Return (X, Y) of the center of cell containing provided text 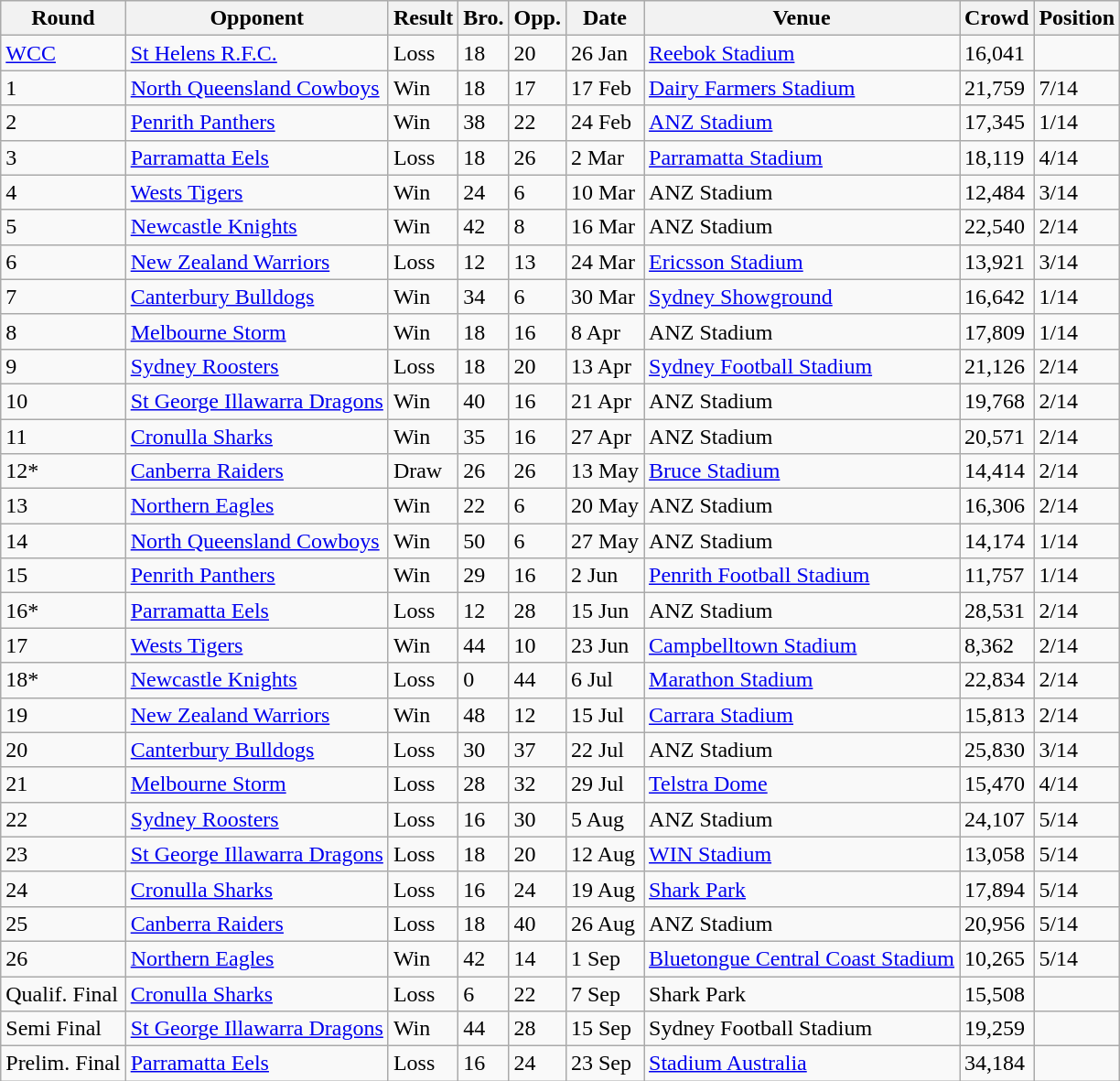
16,642 (997, 297)
6 Jul (604, 680)
Ericsson Stadium (802, 262)
Prelim. Final (63, 1064)
20 May (604, 506)
16* (63, 611)
24 Mar (604, 262)
Draw (423, 471)
37 (537, 750)
18* (63, 680)
35 (483, 437)
13,921 (997, 262)
Qualif. Final (63, 993)
4 (63, 192)
Dairy Farmers Stadium (802, 88)
15 Jul (604, 715)
15,813 (997, 715)
WIN Stadium (802, 854)
12 Aug (604, 854)
21 (63, 784)
17,809 (997, 331)
27 Apr (604, 437)
16,041 (997, 53)
Bruce Stadium (802, 471)
24,107 (997, 819)
19,768 (997, 401)
23 (63, 854)
Crowd (997, 18)
Marathon Stadium (802, 680)
19 Aug (604, 889)
18,119 (997, 157)
7 (63, 297)
13 May (604, 471)
14,414 (997, 471)
5 (63, 227)
24 Feb (604, 123)
10,265 (997, 958)
28,531 (997, 611)
10 Mar (604, 192)
15 (63, 576)
WCC (63, 53)
21,126 (997, 366)
9 (63, 366)
Reebok Stadium (802, 53)
26 Aug (604, 924)
8 Apr (604, 331)
1 Sep (604, 958)
2 Mar (604, 157)
19 (63, 715)
14,174 (997, 541)
15,508 (997, 993)
Semi Final (63, 1029)
21,759 (997, 88)
50 (483, 541)
15 Sep (604, 1029)
3 (63, 157)
15 Jun (604, 611)
21 Apr (604, 401)
20,956 (997, 924)
5 Aug (604, 819)
8,362 (997, 645)
13 Apr (604, 366)
St Helens R.F.C. (256, 53)
Carrara Stadium (802, 715)
16,306 (997, 506)
2 (63, 123)
20,571 (997, 437)
Parramatta Stadium (802, 157)
29 Jul (604, 784)
Opp. (537, 18)
Bro. (483, 18)
7 Sep (604, 993)
Penrith Football Stadium (802, 576)
Position (1077, 18)
23 Jun (604, 645)
Result (423, 18)
34,184 (997, 1064)
Campbelltown Stadium (802, 645)
15,470 (997, 784)
25,830 (997, 750)
13,058 (997, 854)
19,259 (997, 1029)
Venue (802, 18)
1 (63, 88)
29 (483, 576)
11,757 (997, 576)
Round (63, 18)
12* (63, 471)
12,484 (997, 192)
Date (604, 18)
34 (483, 297)
23 Sep (604, 1064)
7/14 (1077, 88)
22,540 (997, 227)
30 Mar (604, 297)
Opponent (256, 18)
Bluetongue Central Coast Stadium (802, 958)
Sydney Showground (802, 297)
0 (483, 680)
17,345 (997, 123)
2 Jun (604, 576)
Stadium Australia (802, 1064)
22,834 (997, 680)
Telstra Dome (802, 784)
25 (63, 924)
27 May (604, 541)
16 Mar (604, 227)
48 (483, 715)
17,894 (997, 889)
32 (537, 784)
22 Jul (604, 750)
26 Jan (604, 53)
11 (63, 437)
17 Feb (604, 88)
38 (483, 123)
